Capture the cell that displays the provided text and extract its [x, y] central coordinate. 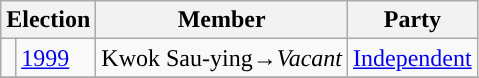
Member [222, 20]
Independent [413, 58]
Party [413, 20]
1999 [56, 58]
Election [48, 20]
Kwok Sau-ying→Vacant [222, 58]
